For the text-containing cell, return its midpoint in [X, Y] coordinate format. 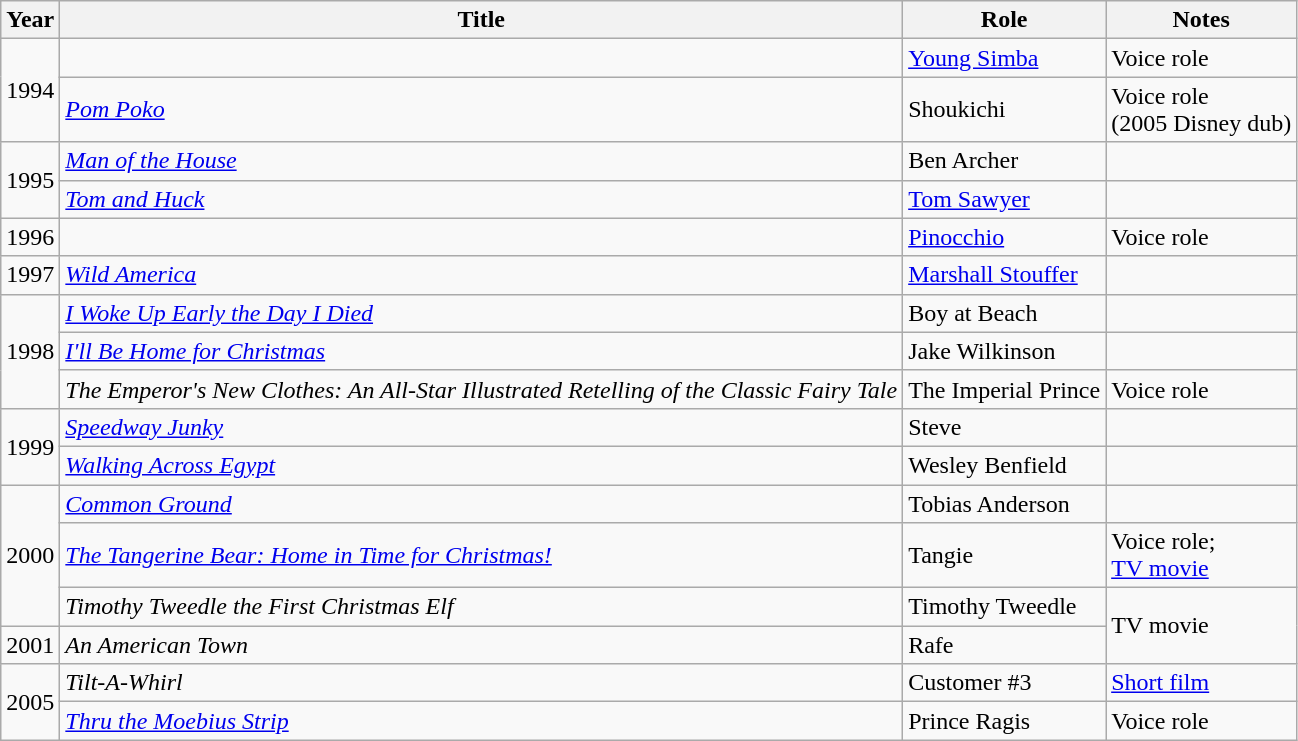
I Woke Up Early the Day I Died [482, 313]
Walking Across Egypt [482, 465]
Wild America [482, 275]
1999 [30, 446]
2005 [30, 702]
1997 [30, 275]
Steve [1004, 427]
Young Simba [1004, 58]
Prince Ragis [1004, 721]
Marshall Stouffer [1004, 275]
Jake Wilkinson [1004, 351]
Year [30, 20]
Tom and Huck [482, 199]
1995 [30, 180]
Shoukichi [1004, 110]
Rafe [1004, 645]
The Emperor's New Clothes: An All-Star Illustrated Retelling of the Classic Fairy Tale [482, 389]
Speedway Junky [482, 427]
1996 [30, 237]
Pinocchio [1004, 237]
Man of the House [482, 161]
2001 [30, 645]
Timothy Tweedle [1004, 607]
2000 [30, 554]
Tobias Anderson [1004, 503]
Common Ground [482, 503]
Tom Sawyer [1004, 199]
Wesley Benfield [1004, 465]
Tangie [1004, 556]
Pom Poko [482, 110]
Boy at Beach [1004, 313]
Timothy Tweedle the First Christmas Elf [482, 607]
An American Town [482, 645]
1994 [30, 90]
Thru the Moebius Strip [482, 721]
Customer #3 [1004, 683]
Role [1004, 20]
I'll Be Home for Christmas [482, 351]
Notes [1202, 20]
Title [482, 20]
The Tangerine Bear: Home in Time for Christmas! [482, 556]
1998 [30, 351]
TV movie [1202, 626]
Ben Archer [1004, 161]
Voice role;TV movie [1202, 556]
Voice role(2005 Disney dub) [1202, 110]
The Imperial Prince [1004, 389]
Tilt-A-Whirl [482, 683]
Short film [1202, 683]
